Provide the (X, Y) coordinate of the cell's center where the given text is located.  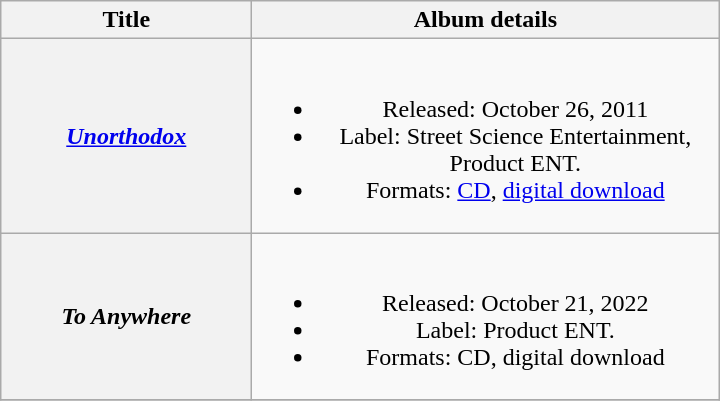
To Anywhere (126, 316)
Title (126, 20)
Album details (486, 20)
Released: October 26, 2011Label: Street Science Entertainment, Product ENT.Formats: CD, digital download (486, 136)
Released: October 21, 2022Label: Product ENT.Formats: CD, digital download (486, 316)
Unorthodox (126, 136)
